Output the (x, y) coordinate of the center of the cell containing the given text.  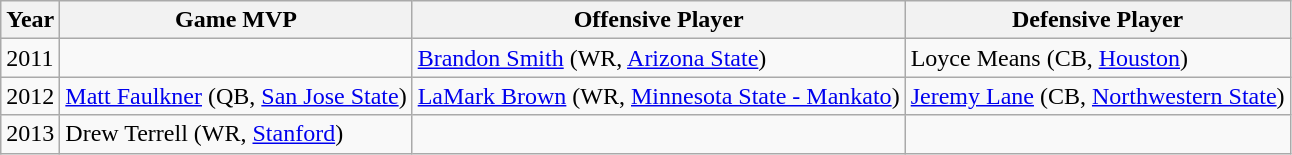
Year (30, 20)
2013 (30, 134)
2012 (30, 96)
Loyce Means (CB, Houston) (1098, 58)
LaMark Brown (WR, Minnesota State - Mankato) (658, 96)
Brandon Smith (WR, Arizona State) (658, 58)
Drew Terrell (WR, Stanford) (236, 134)
Offensive Player (658, 20)
Game MVP (236, 20)
Matt Faulkner (QB, San Jose State) (236, 96)
Jeremy Lane (CB, Northwestern State) (1098, 96)
Defensive Player (1098, 20)
2011 (30, 58)
